Find where the given text appears and provide that cell's center as (x, y) coordinate. 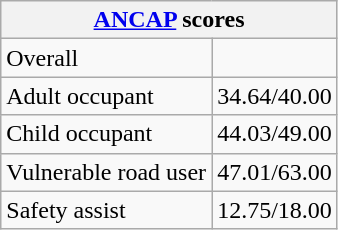
Overall (106, 58)
34.64/40.00 (275, 96)
47.01/63.00 (275, 172)
44.03/49.00 (275, 134)
Adult occupant (106, 96)
Child occupant (106, 134)
ANCAP scores (170, 20)
Safety assist (106, 210)
12.75/18.00 (275, 210)
Vulnerable road user (106, 172)
